Find where the given text appears and provide that cell's center as (X, Y) coordinate. 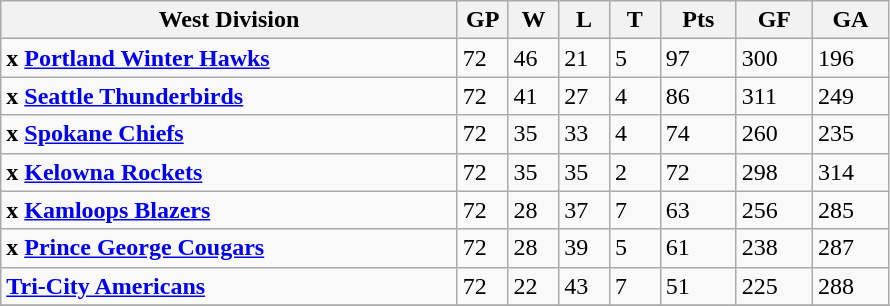
L (584, 20)
22 (534, 286)
GP (482, 20)
86 (698, 96)
238 (774, 248)
39 (584, 248)
43 (584, 286)
298 (774, 172)
x Kamloops Blazers (230, 210)
249 (850, 96)
51 (698, 286)
37 (584, 210)
285 (850, 210)
61 (698, 248)
Tri-City Americans (230, 286)
27 (584, 96)
2 (634, 172)
x Kelowna Rockets (230, 172)
West Division (230, 20)
33 (584, 134)
74 (698, 134)
225 (774, 286)
Pts (698, 20)
287 (850, 248)
300 (774, 58)
256 (774, 210)
311 (774, 96)
235 (850, 134)
GA (850, 20)
x Seattle Thunderbirds (230, 96)
W (534, 20)
T (634, 20)
97 (698, 58)
288 (850, 286)
GF (774, 20)
260 (774, 134)
46 (534, 58)
196 (850, 58)
41 (534, 96)
63 (698, 210)
x Prince George Cougars (230, 248)
21 (584, 58)
314 (850, 172)
x Spokane Chiefs (230, 134)
x Portland Winter Hawks (230, 58)
